For the text-containing cell, return its midpoint in (X, Y) coordinate format. 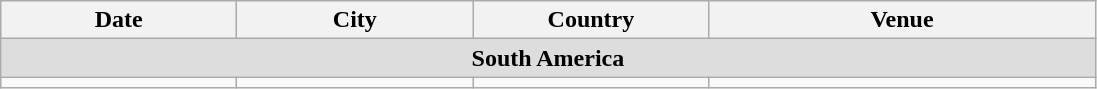
Venue (902, 20)
City (355, 20)
South America (548, 58)
Date (119, 20)
Country (591, 20)
